Output the [X, Y] coordinate of the center of the cell containing the given text.  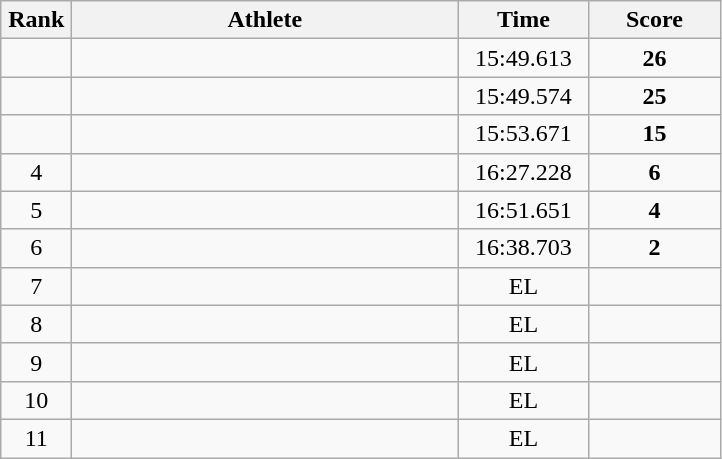
Time [524, 20]
5 [36, 210]
16:51.651 [524, 210]
7 [36, 286]
15:49.613 [524, 58]
8 [36, 324]
16:38.703 [524, 248]
10 [36, 400]
15 [654, 134]
15:53.671 [524, 134]
Score [654, 20]
15:49.574 [524, 96]
Rank [36, 20]
9 [36, 362]
11 [36, 438]
16:27.228 [524, 172]
Athlete [265, 20]
25 [654, 96]
26 [654, 58]
2 [654, 248]
